Pinpoint the cell where the given text exists, returning its (x, y) midpoint coordinate. 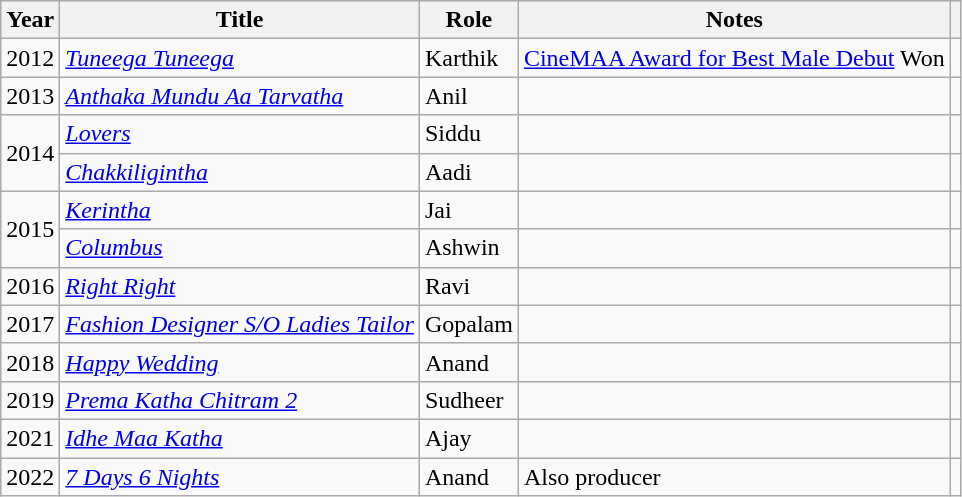
Columbus (240, 248)
Ajay (468, 438)
Gopalam (468, 324)
2016 (30, 286)
2013 (30, 96)
2019 (30, 400)
Karthik (468, 58)
Siddu (468, 134)
Right Right (240, 286)
Ashwin (468, 248)
Tuneega Tuneega (240, 58)
Lovers (240, 134)
Aadi (468, 172)
2014 (30, 153)
Notes (734, 20)
7 Days 6 Nights (240, 477)
2022 (30, 477)
2012 (30, 58)
CineMAA Award for Best Male Debut Won (734, 58)
Role (468, 20)
Happy Wedding (240, 362)
Year (30, 20)
Sudheer (468, 400)
2021 (30, 438)
2015 (30, 229)
Title (240, 20)
Anthaka Mundu Aa Tarvatha (240, 96)
Anil (468, 96)
2018 (30, 362)
Ravi (468, 286)
Kerintha (240, 210)
Chakkiligintha (240, 172)
2017 (30, 324)
Idhe Maa Katha (240, 438)
Prema Katha Chitram 2 (240, 400)
Fashion Designer S/O Ladies Tailor (240, 324)
Also producer (734, 477)
Jai (468, 210)
